Provide the [X, Y] coordinate of the cell's center where the given text is located.  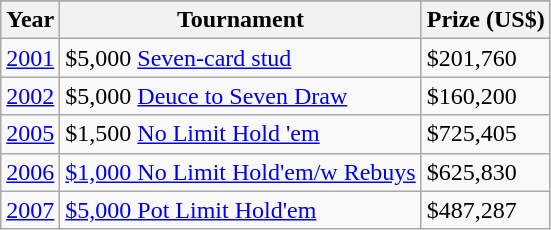
Year [30, 20]
2002 [30, 96]
$5,000 Pot Limit Hold'em [240, 210]
$1,000 No Limit Hold'em/w Rebuys [240, 172]
2005 [30, 134]
$725,405 [486, 134]
Prize (US$) [486, 20]
$160,200 [486, 96]
$1,500 No Limit Hold 'em [240, 134]
$625,830 [486, 172]
2007 [30, 210]
$487,287 [486, 210]
$201,760 [486, 58]
$5,000 Seven-card stud [240, 58]
2001 [30, 58]
Tournament [240, 20]
2006 [30, 172]
$5,000 Deuce to Seven Draw [240, 96]
